Provide the (x, y) coordinate of the cell's center where the given text is located.  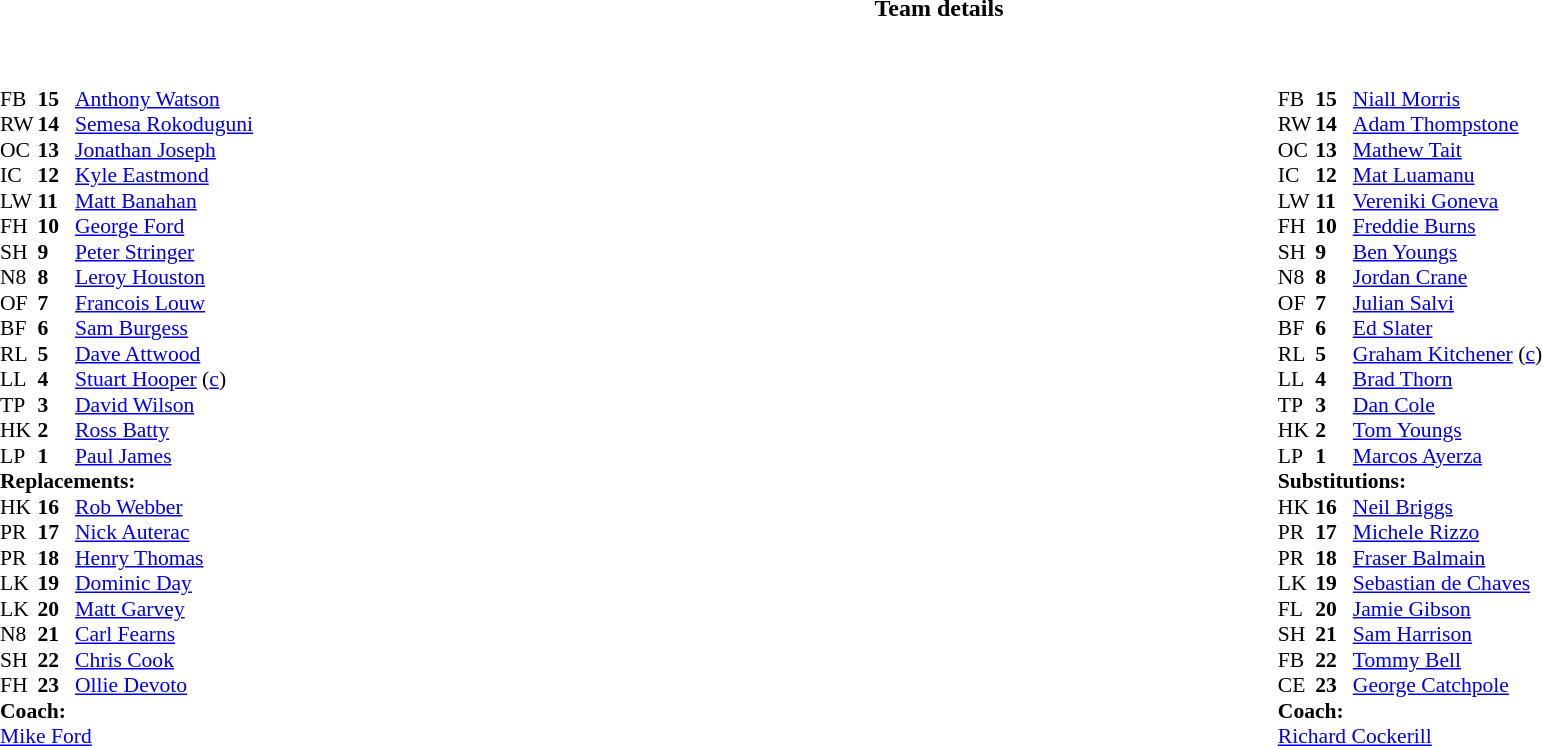
Neil Briggs (1448, 507)
Sam Burgess (164, 329)
Adam Thompstone (1448, 125)
Matt Garvey (164, 609)
Graham Kitchener (c) (1448, 354)
Francois Louw (164, 303)
Kyle Eastmond (164, 175)
Stuart Hooper (c) (164, 379)
Brad Thorn (1448, 379)
Dave Attwood (164, 354)
Jordan Crane (1448, 277)
Henry Thomas (164, 558)
Michele Rizzo (1448, 533)
Marcos Ayerza (1448, 456)
Mat Luamanu (1448, 175)
Ollie Devoto (164, 685)
Leroy Houston (164, 277)
Jonathan Joseph (164, 150)
Ben Youngs (1448, 252)
Jamie Gibson (1448, 609)
Paul James (164, 456)
George Catchpole (1448, 685)
George Ford (164, 227)
Mathew Tait (1448, 150)
David Wilson (164, 405)
Semesa Rokoduguni (164, 125)
Substitutions: (1410, 481)
Tom Youngs (1448, 431)
Matt Banahan (164, 201)
Tommy Bell (1448, 660)
Freddie Burns (1448, 227)
Dominic Day (164, 583)
Sebastian de Chaves (1448, 583)
CE (1297, 685)
Replacements: (126, 481)
Carl Fearns (164, 635)
Fraser Balmain (1448, 558)
Peter Stringer (164, 252)
FL (1297, 609)
Chris Cook (164, 660)
Ross Batty (164, 431)
Ed Slater (1448, 329)
Anthony Watson (164, 99)
Dan Cole (1448, 405)
Vereniki Goneva (1448, 201)
Rob Webber (164, 507)
Niall Morris (1448, 99)
Julian Salvi (1448, 303)
Nick Auterac (164, 533)
Sam Harrison (1448, 635)
